Locate the cell with the specified text and output its (X, Y) center coordinate. 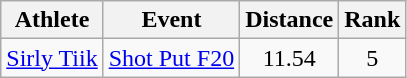
Sirly Tiik (52, 58)
Rank (372, 20)
Distance (290, 20)
Athlete (52, 20)
Shot Put F20 (171, 58)
Event (171, 20)
11.54 (290, 58)
5 (372, 58)
